Detect which cell encompasses the target text, then output its (X, Y) center coordinate. 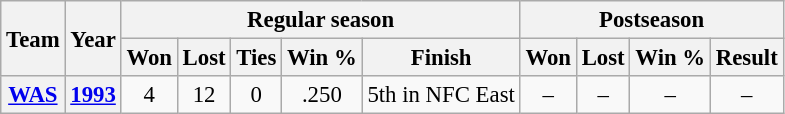
Result (746, 58)
Finish (441, 58)
Postseason (652, 20)
Year (93, 38)
5th in NFC East (441, 95)
Regular season (320, 20)
1993 (93, 95)
12 (204, 95)
4 (149, 95)
Ties (256, 58)
0 (256, 95)
.250 (322, 95)
WAS (33, 95)
Team (33, 38)
